For the text-containing cell, return its midpoint in (x, y) coordinate format. 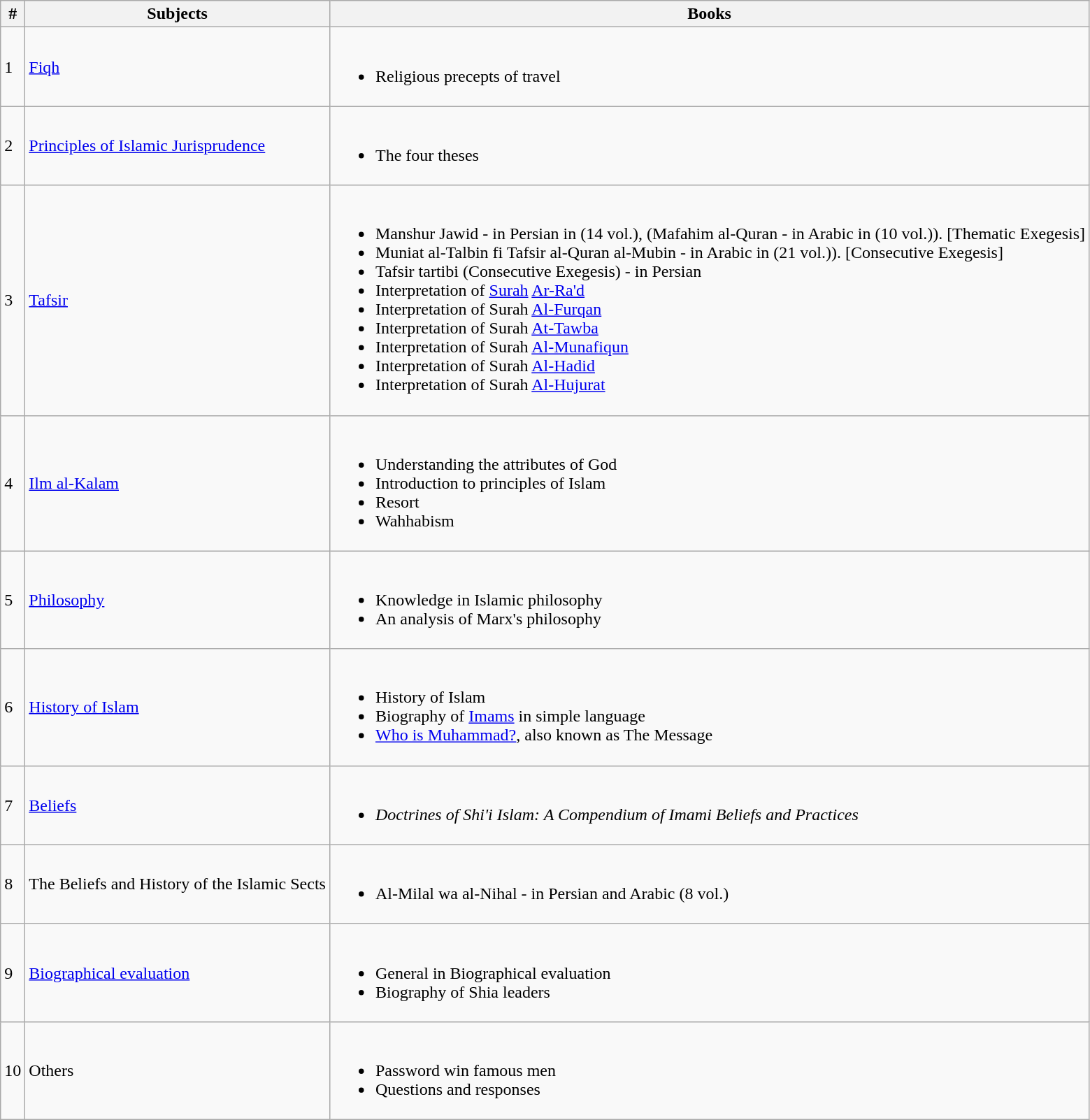
Ilm al-Kalam (178, 483)
Others (178, 1070)
The four theses (709, 145)
Understanding the attributes of GodIntroduction to principles of IslamResortWahhabism (709, 483)
6 (13, 708)
# (13, 14)
Subjects (178, 14)
History of IslamBiography of Imams in simple languageWho is Muhammad?, also known as The Message (709, 708)
Religious precepts of travel (709, 67)
Philosophy (178, 600)
2 (13, 145)
5 (13, 600)
History of Islam (178, 708)
9 (13, 972)
Knowledge in Islamic philosophyAn analysis of Marx's philosophy (709, 600)
Al-Milal wa al-Nihal - in Persian and Arabic (8 vol.) (709, 884)
7 (13, 805)
Beliefs (178, 805)
Fiqh (178, 67)
10 (13, 1070)
8 (13, 884)
1 (13, 67)
Books (709, 14)
4 (13, 483)
The Beliefs and History of the Islamic Sects (178, 884)
General in Biographical evaluationBiography of Shia leaders (709, 972)
Doctrines of Shi'i Islam: A Compendium of Imami Beliefs and Practices (709, 805)
Password win famous menQuestions and responses (709, 1070)
Biographical evaluation (178, 972)
Tafsir (178, 301)
3 (13, 301)
Principles of Islamic Jurisprudence (178, 145)
